Locate the cell with the specified text and output its [x, y] center coordinate. 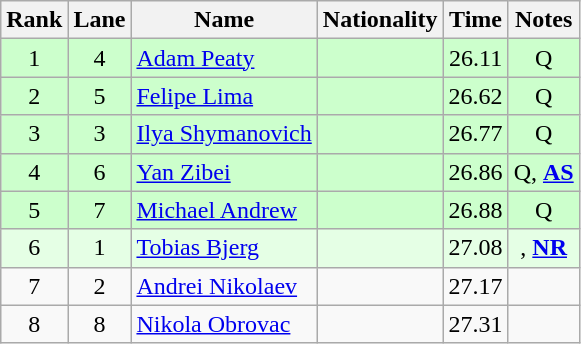
26.62 [476, 96]
Notes [544, 20]
27.17 [476, 286]
Tobias Bjerg [224, 248]
26.88 [476, 210]
Ilya Shymanovich [224, 134]
Q, AS [544, 172]
Yan Zibei [224, 172]
Nikola Obrovac [224, 324]
Rank [34, 20]
Michael Andrew [224, 210]
Time [476, 20]
26.77 [476, 134]
, NR [544, 248]
Lane [100, 20]
Adam Peaty [224, 58]
Andrei Nikolaev [224, 286]
27.08 [476, 248]
Nationality [380, 20]
26.86 [476, 172]
26.11 [476, 58]
Name [224, 20]
27.31 [476, 324]
Felipe Lima [224, 96]
